Detect which cell encompasses the target text, then output its (X, Y) center coordinate. 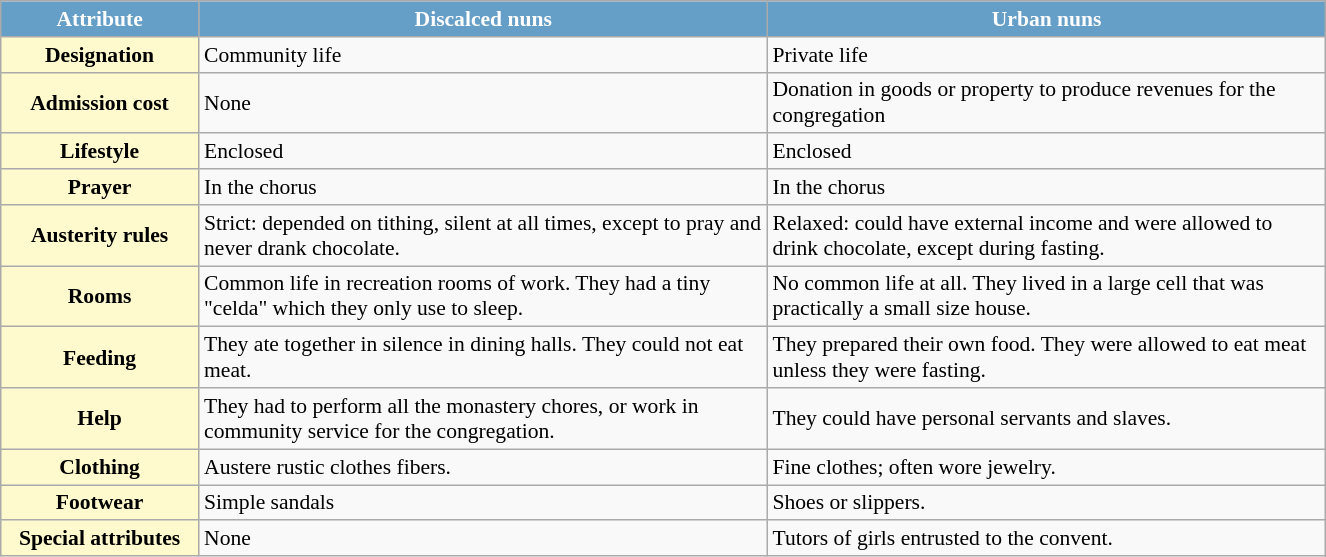
Simple sandals (483, 503)
Designation (100, 55)
Tutors of girls entrusted to the convent. (1046, 539)
Shoes or slippers. (1046, 503)
Help (100, 418)
Feeding (100, 358)
Fine clothes; often wore jewelry. (1046, 467)
Common life in recreation rooms of work. They had a tiny "celda" which they only use to sleep. (483, 296)
They ate together in silence in dining halls. They could not eat meat. (483, 358)
Discalced nuns (483, 19)
Rooms (100, 296)
Austere rustic clothes fibers. (483, 467)
Donation in goods or property to produce revenues for the congregation (1046, 102)
Prayer (100, 187)
Special attributes (100, 539)
Relaxed: could have external income and were allowed to drink chocolate, except during fasting. (1046, 236)
Admission cost (100, 102)
They had to perform all the monastery chores, or work in community service for the congregation. (483, 418)
Strict: depended on tithing, silent at all times, except to pray and never drank chocolate. (483, 236)
Community life (483, 55)
No common life at all. They lived in a large cell that was practically a small size house. (1046, 296)
Attribute (100, 19)
Footwear (100, 503)
Clothing (100, 467)
Lifestyle (100, 152)
Urban nuns (1046, 19)
They could have personal servants and slaves. (1046, 418)
Private life (1046, 55)
Austerity rules (100, 236)
They prepared their own food. They were allowed to eat meat unless they were fasting. (1046, 358)
